Extract the [X, Y] coordinate from the center of the cell holding the provided text.  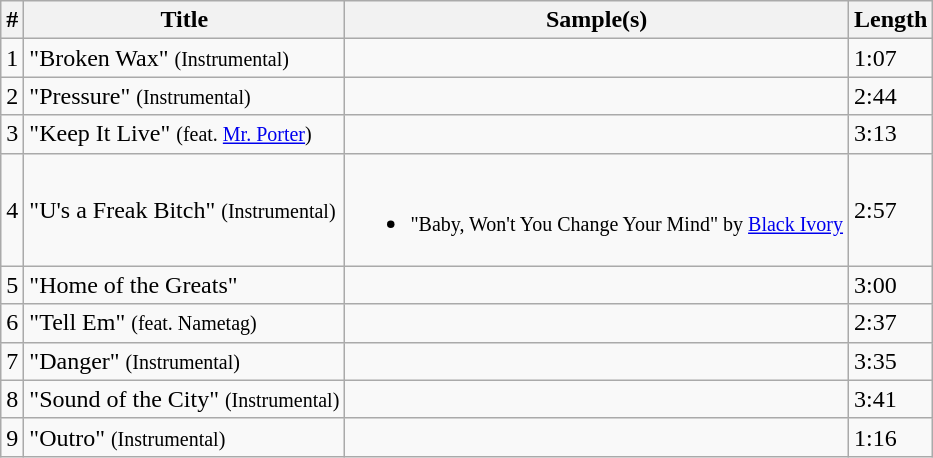
"Danger" (Instrumental) [184, 361]
3:35 [891, 361]
8 [12, 399]
"U's a Freak Bitch" (Instrumental) [184, 210]
"Home of the Greats" [184, 285]
2 [12, 96]
"Sound of the City" (Instrumental) [184, 399]
3 [12, 134]
5 [12, 285]
Sample(s) [597, 20]
1 [12, 58]
"Tell Em" (feat. Nametag) [184, 323]
"Baby, Won't You Change Your Mind" by Black Ivory [597, 210]
3:41 [891, 399]
"Keep It Live" (feat. Mr. Porter) [184, 134]
1:07 [891, 58]
Length [891, 20]
# [12, 20]
9 [12, 437]
"Broken Wax" (Instrumental) [184, 58]
6 [12, 323]
2:44 [891, 96]
4 [12, 210]
7 [12, 361]
1:16 [891, 437]
Title [184, 20]
2:57 [891, 210]
2:37 [891, 323]
"Pressure" (Instrumental) [184, 96]
3:13 [891, 134]
3:00 [891, 285]
"Outro" (Instrumental) [184, 437]
